Search for the cell housing the specified text and yield its [x, y] center coordinate. 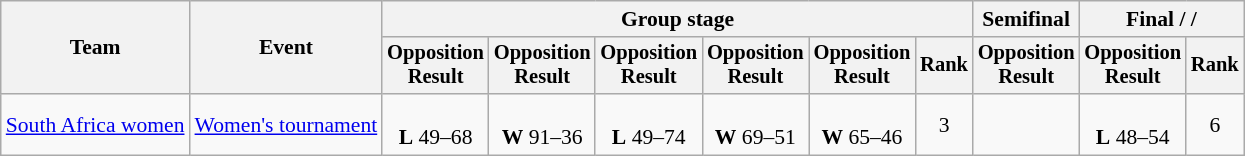
Semifinal [1026, 19]
Team [96, 48]
Final / / [1161, 19]
6 [1215, 124]
L 48–54 [1132, 124]
3 [944, 124]
Women's tournament [286, 124]
Group stage [678, 19]
W 91–36 [542, 124]
L 49–68 [436, 124]
L 49–74 [648, 124]
W 69–51 [756, 124]
Event [286, 48]
South Africa women [96, 124]
W 65–46 [862, 124]
